Extract the (X, Y) coordinate from the center of the cell holding the provided text.  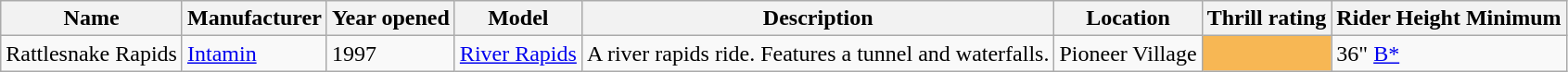
Manufacturer (254, 18)
River Rapids (517, 54)
Model (517, 18)
Year opened (390, 18)
Name (92, 18)
1997 (390, 54)
Thrill rating (1267, 18)
Location (1128, 18)
Rattlesnake Rapids (92, 54)
A river rapids ride. Features a tunnel and waterfalls. (818, 54)
36" B* (1448, 54)
Pioneer Village (1128, 54)
Intamin (254, 54)
Description (818, 18)
Rider Height Minimum (1448, 18)
